Extract the (x, y) coordinate from the center of the cell holding the provided text.  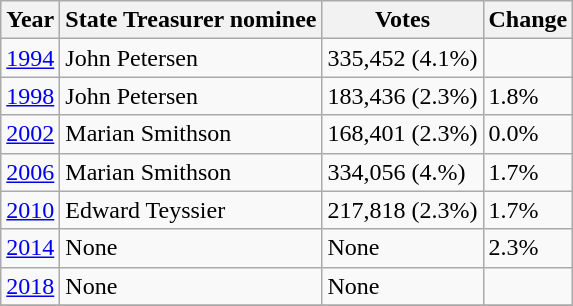
2.3% (528, 248)
Votes (402, 20)
1.8% (528, 96)
0.0% (528, 134)
1998 (30, 96)
2018 (30, 286)
217,818 (2.3%) (402, 210)
2006 (30, 172)
2014 (30, 248)
State Treasurer nominee (191, 20)
2002 (30, 134)
2010 (30, 210)
1994 (30, 58)
Year (30, 20)
168,401 (2.3%) (402, 134)
334,056 (4.%) (402, 172)
Change (528, 20)
Edward Teyssier (191, 210)
335,452 (4.1%) (402, 58)
183,436 (2.3%) (402, 96)
